Return the [X, Y] coordinate for the center point of the cell that contains the specified text.  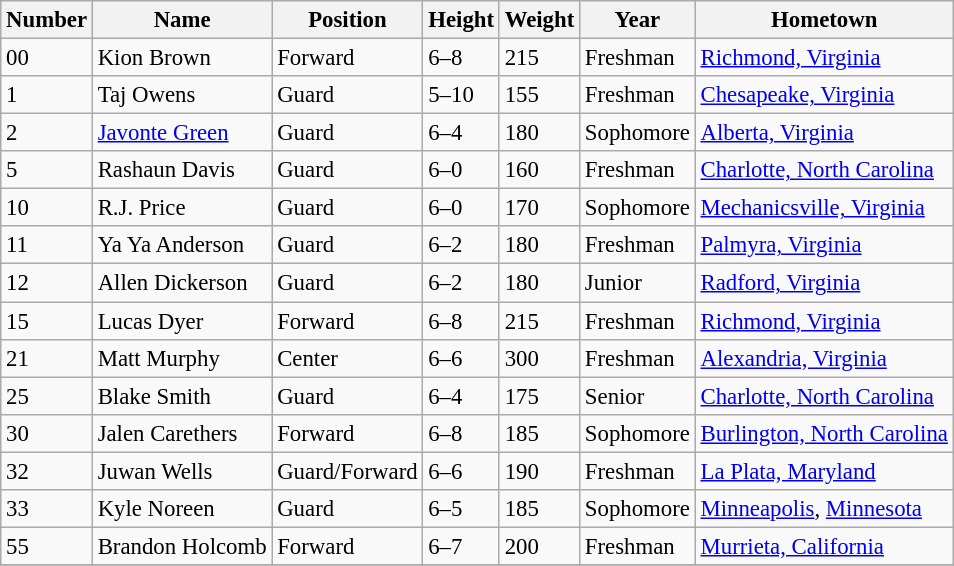
200 [539, 546]
Jalen Carethers [182, 433]
25 [47, 396]
33 [47, 509]
Position [348, 20]
Murrieta, California [824, 546]
Lucas Dyer [182, 321]
Year [638, 20]
Weight [539, 20]
La Plata, Maryland [824, 471]
Name [182, 20]
5 [47, 170]
Mechanicsville, Virginia [824, 208]
21 [47, 358]
R.J. Price [182, 208]
1 [47, 95]
6–5 [461, 509]
55 [47, 546]
Radford, Virginia [824, 283]
00 [47, 58]
160 [539, 170]
Blake Smith [182, 396]
Brandon Holcomb [182, 546]
32 [47, 471]
Matt Murphy [182, 358]
Height [461, 20]
Center [348, 358]
Allen Dickerson [182, 283]
Ya Ya Anderson [182, 245]
Palmyra, Virginia [824, 245]
Guard/Forward [348, 471]
Minneapolis, Minnesota [824, 509]
Juwan Wells [182, 471]
Kion Brown [182, 58]
Senior [638, 396]
Number [47, 20]
Chesapeake, Virginia [824, 95]
2 [47, 133]
190 [539, 471]
10 [47, 208]
Taj Owens [182, 95]
Javonte Green [182, 133]
Rashaun Davis [182, 170]
12 [47, 283]
5–10 [461, 95]
30 [47, 433]
175 [539, 396]
Burlington, North Carolina [824, 433]
6–7 [461, 546]
155 [539, 95]
170 [539, 208]
Alberta, Virginia [824, 133]
11 [47, 245]
300 [539, 358]
15 [47, 321]
Alexandria, Virginia [824, 358]
Junior [638, 283]
Hometown [824, 20]
Kyle Noreen [182, 509]
